Pinpoint the cell where the given text exists, returning its [X, Y] midpoint coordinate. 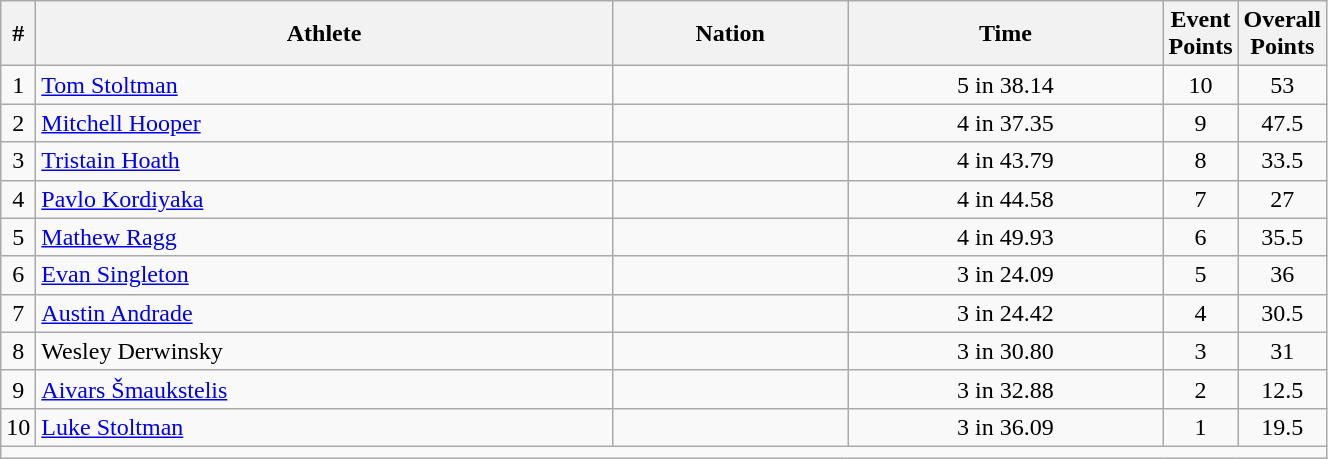
3 in 24.09 [1006, 275]
Tom Stoltman [324, 85]
Time [1006, 34]
Overall Points [1282, 34]
Mathew Ragg [324, 237]
31 [1282, 351]
Athlete [324, 34]
27 [1282, 199]
Evan Singleton [324, 275]
3 in 36.09 [1006, 427]
19.5 [1282, 427]
4 in 49.93 [1006, 237]
Pavlo Kordiyaka [324, 199]
33.5 [1282, 161]
4 in 37.35 [1006, 123]
Nation [730, 34]
36 [1282, 275]
Tristain Hoath [324, 161]
4 in 44.58 [1006, 199]
Aivars Šmaukstelis [324, 389]
5 in 38.14 [1006, 85]
Mitchell Hooper [324, 123]
47.5 [1282, 123]
4 in 43.79 [1006, 161]
3 in 30.80 [1006, 351]
Wesley Derwinsky [324, 351]
35.5 [1282, 237]
30.5 [1282, 313]
3 in 24.42 [1006, 313]
Austin Andrade [324, 313]
3 in 32.88 [1006, 389]
Luke Stoltman [324, 427]
53 [1282, 85]
Event Points [1200, 34]
# [18, 34]
12.5 [1282, 389]
